Locate the cell with the specified text and output its [X, Y] center coordinate. 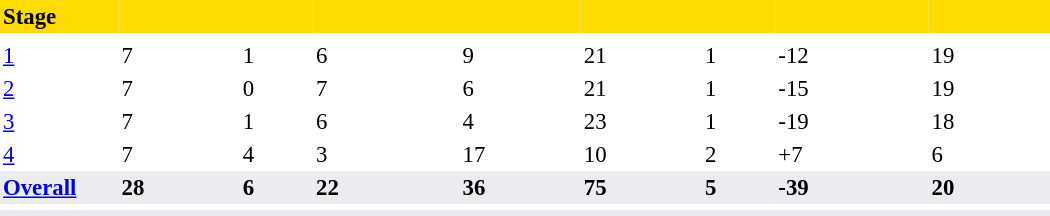
23 [642, 122]
-15 [852, 88]
10 [642, 154]
-39 [852, 188]
9 [520, 56]
-12 [852, 56]
+7 [852, 154]
28 [178, 188]
36 [520, 188]
20 [990, 188]
0 [276, 88]
5 [738, 188]
Overall [59, 188]
Stage [59, 16]
75 [642, 188]
17 [520, 154]
-19 [852, 122]
22 [374, 188]
18 [990, 122]
